Identify which cell holds the provided text, then report its (x, y) central coordinate. 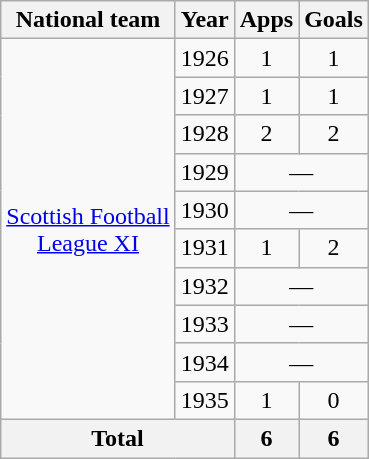
1933 (204, 324)
1928 (204, 134)
1929 (204, 172)
Scottish FootballLeague XI (88, 230)
1927 (204, 96)
1935 (204, 400)
0 (334, 400)
1934 (204, 362)
Apps (266, 20)
1931 (204, 248)
1926 (204, 58)
1930 (204, 210)
1932 (204, 286)
Goals (334, 20)
Year (204, 20)
National team (88, 20)
Total (118, 438)
